Provide the (x, y) coordinate of the cell's center where the given text is located.  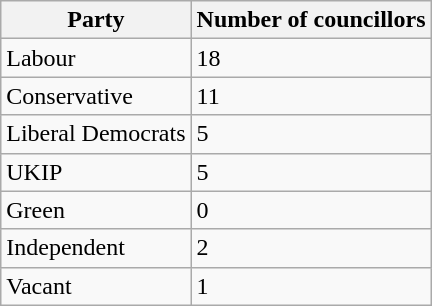
Vacant (96, 286)
18 (311, 58)
UKIP (96, 172)
1 (311, 286)
Green (96, 210)
Labour (96, 58)
Number of councillors (311, 20)
Liberal Democrats (96, 134)
Independent (96, 248)
2 (311, 248)
0 (311, 210)
Conservative (96, 96)
Party (96, 20)
11 (311, 96)
